Determine the (X, Y) coordinate at the center of the cell enclosing the given text.  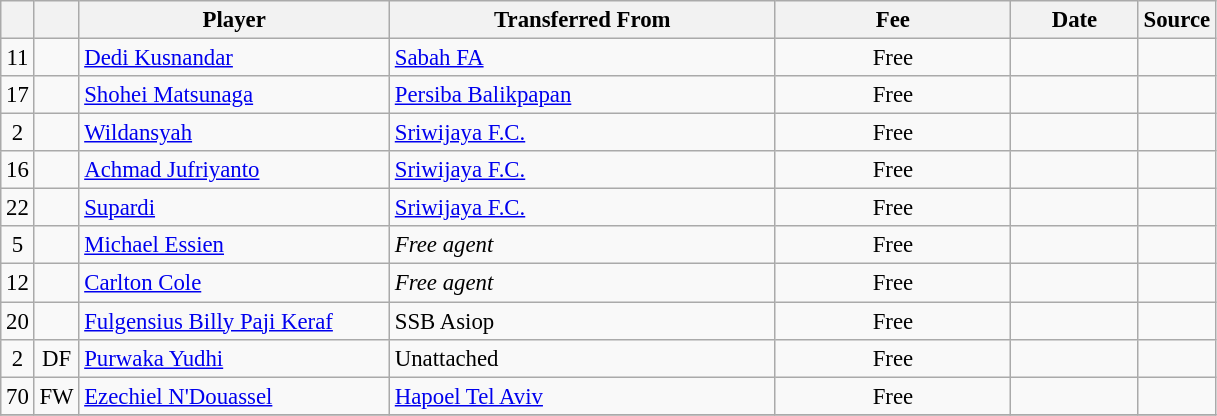
Transferred From (582, 20)
12 (18, 283)
Carlton Cole (234, 283)
Wildansyah (234, 133)
Purwaka Yudhi (234, 358)
Ezechiel N'Douassel (234, 396)
Achmad Jufriyanto (234, 170)
Supardi (234, 208)
Persiba Balikpapan (582, 95)
Player (234, 20)
Fulgensius Billy Paji Keraf (234, 321)
SSB Asiop (582, 321)
16 (18, 170)
5 (18, 245)
Source (1176, 20)
Shohei Matsunaga (234, 95)
FW (56, 396)
Fee (893, 20)
Date (1075, 20)
11 (18, 58)
Sabah FA (582, 58)
Unattached (582, 358)
20 (18, 321)
Michael Essien (234, 245)
DF (56, 358)
22 (18, 208)
Hapoel Tel Aviv (582, 396)
Dedi Kusnandar (234, 58)
17 (18, 95)
70 (18, 396)
